Determine the (X, Y) coordinate at the center of the cell enclosing the given text.  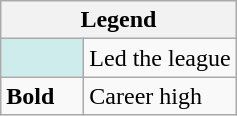
Led the league (160, 58)
Career high (160, 96)
Bold (42, 96)
Legend (118, 20)
